For the text-containing cell, return its midpoint in (X, Y) coordinate format. 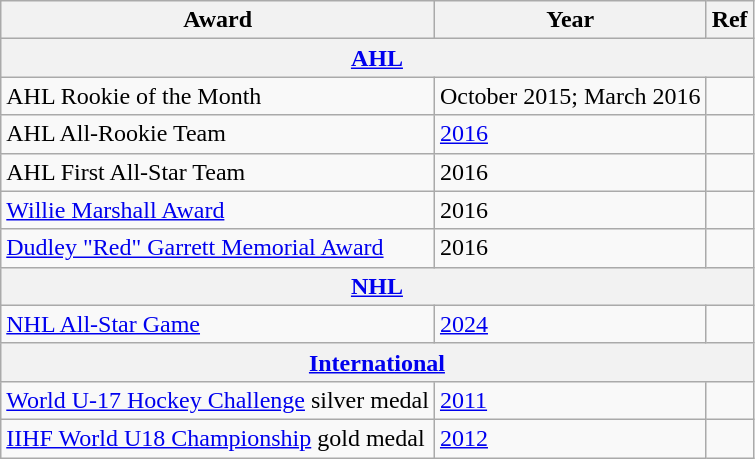
AHL Rookie of the Month (218, 96)
Ref (730, 20)
Willie Marshall Award (218, 210)
International (377, 362)
AHL (377, 58)
IIHF World U18 Championship gold medal (218, 438)
NHL (377, 286)
World U-17 Hockey Challenge silver medal (218, 400)
Year (570, 20)
October 2015; March 2016 (570, 96)
AHL All-Rookie Team (218, 134)
2012 (570, 438)
NHL All-Star Game (218, 324)
2011 (570, 400)
Award (218, 20)
Dudley "Red" Garrett Memorial Award (218, 248)
AHL First All-Star Team (218, 172)
2024 (570, 324)
